Return the (X, Y) coordinate for the center point of the cell that contains the specified text.  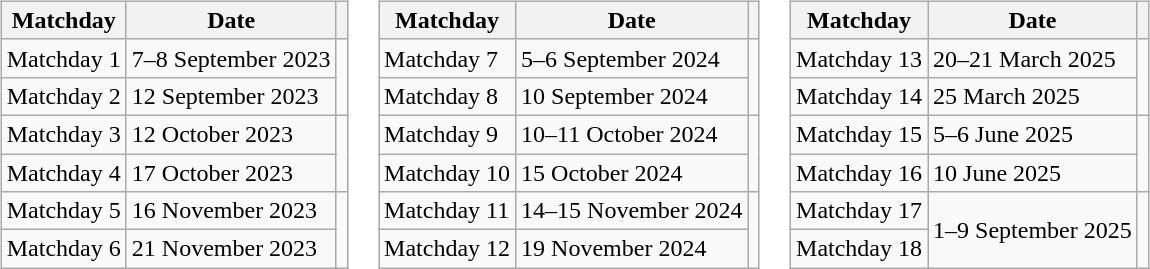
25 March 2025 (1033, 96)
19 November 2024 (632, 249)
1–9 September 2025 (1033, 230)
5–6 September 2024 (632, 58)
17 October 2023 (231, 173)
Matchday 1 (64, 58)
15 October 2024 (632, 173)
10 June 2025 (1033, 173)
Matchday 8 (448, 96)
Matchday 15 (860, 134)
10 September 2024 (632, 96)
Matchday 14 (860, 96)
Matchday 6 (64, 249)
Matchday 16 (860, 173)
21 November 2023 (231, 249)
Matchday 12 (448, 249)
14–15 November 2024 (632, 211)
Matchday 18 (860, 249)
Matchday 17 (860, 211)
Matchday 10 (448, 173)
Matchday 11 (448, 211)
20–21 March 2025 (1033, 58)
Matchday 4 (64, 173)
12 September 2023 (231, 96)
Matchday 5 (64, 211)
Matchday 3 (64, 134)
Matchday 13 (860, 58)
7–8 September 2023 (231, 58)
5–6 June 2025 (1033, 134)
10–11 October 2024 (632, 134)
Matchday 9 (448, 134)
12 October 2023 (231, 134)
Matchday 2 (64, 96)
Matchday 7 (448, 58)
16 November 2023 (231, 211)
